Detect which cell encompasses the target text, then output its [X, Y] center coordinate. 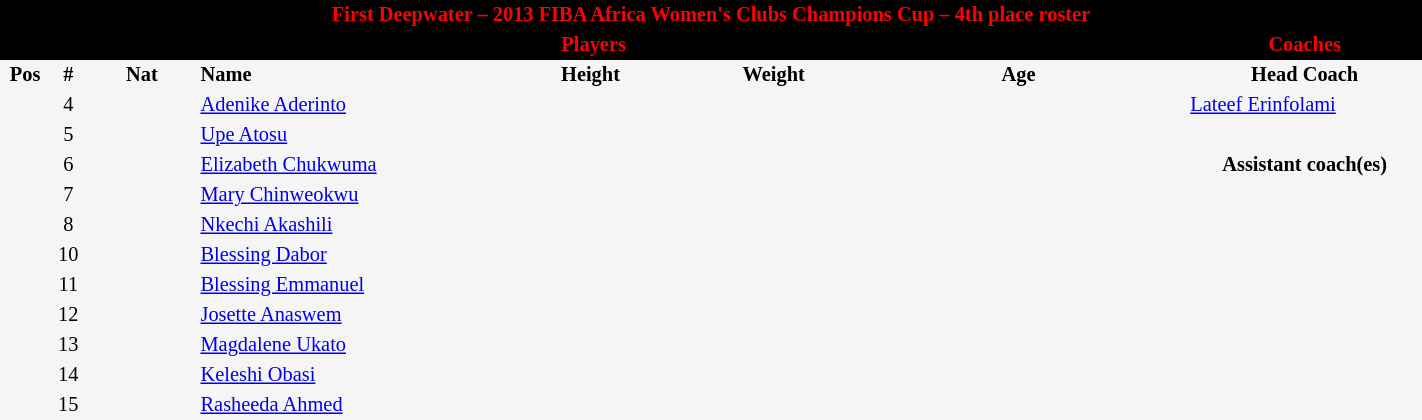
Rasheeda Ahmed [340, 405]
4 [68, 105]
Name [340, 75]
13 [68, 345]
Players [594, 45]
15 [68, 405]
Age [1019, 75]
Assistant coach(es) [1304, 165]
Nat [142, 75]
# [68, 75]
8 [68, 225]
Josette Anaswem [340, 315]
Mary Chinweokwu [340, 195]
Pos [25, 75]
Keleshi Obasi [340, 375]
12 [68, 315]
Head Coach [1304, 75]
Nkechi Akashili [340, 225]
Weight [774, 75]
Magdalene Ukato [340, 345]
Blessing Emmanuel [340, 285]
14 [68, 375]
Coaches [1304, 45]
Height [591, 75]
10 [68, 255]
Upe Atosu [340, 135]
Adenike Aderinto [340, 105]
Elizabeth Chukwuma [340, 165]
Blessing Dabor [340, 255]
5 [68, 135]
11 [68, 285]
Lateef Erinfolami [1304, 105]
6 [68, 165]
First Deepwater – 2013 FIBA Africa Women's Clubs Champions Cup – 4th place roster [711, 15]
7 [68, 195]
